Find where the given text appears and provide that cell's center as (X, Y) coordinate. 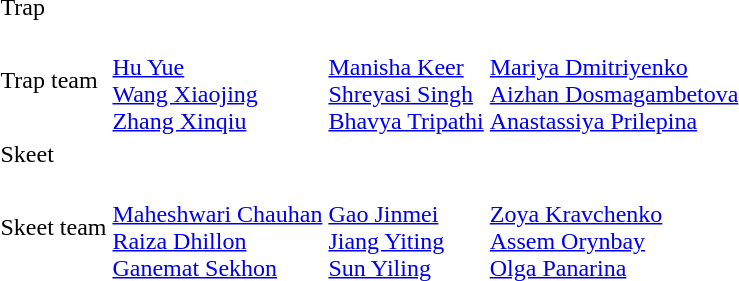
Manisha KeerShreyasi SinghBhavya Tripathi (406, 80)
Hu YueWang XiaojingZhang Xinqiu (218, 80)
